Detect which cell encompasses the target text, then output its (X, Y) center coordinate. 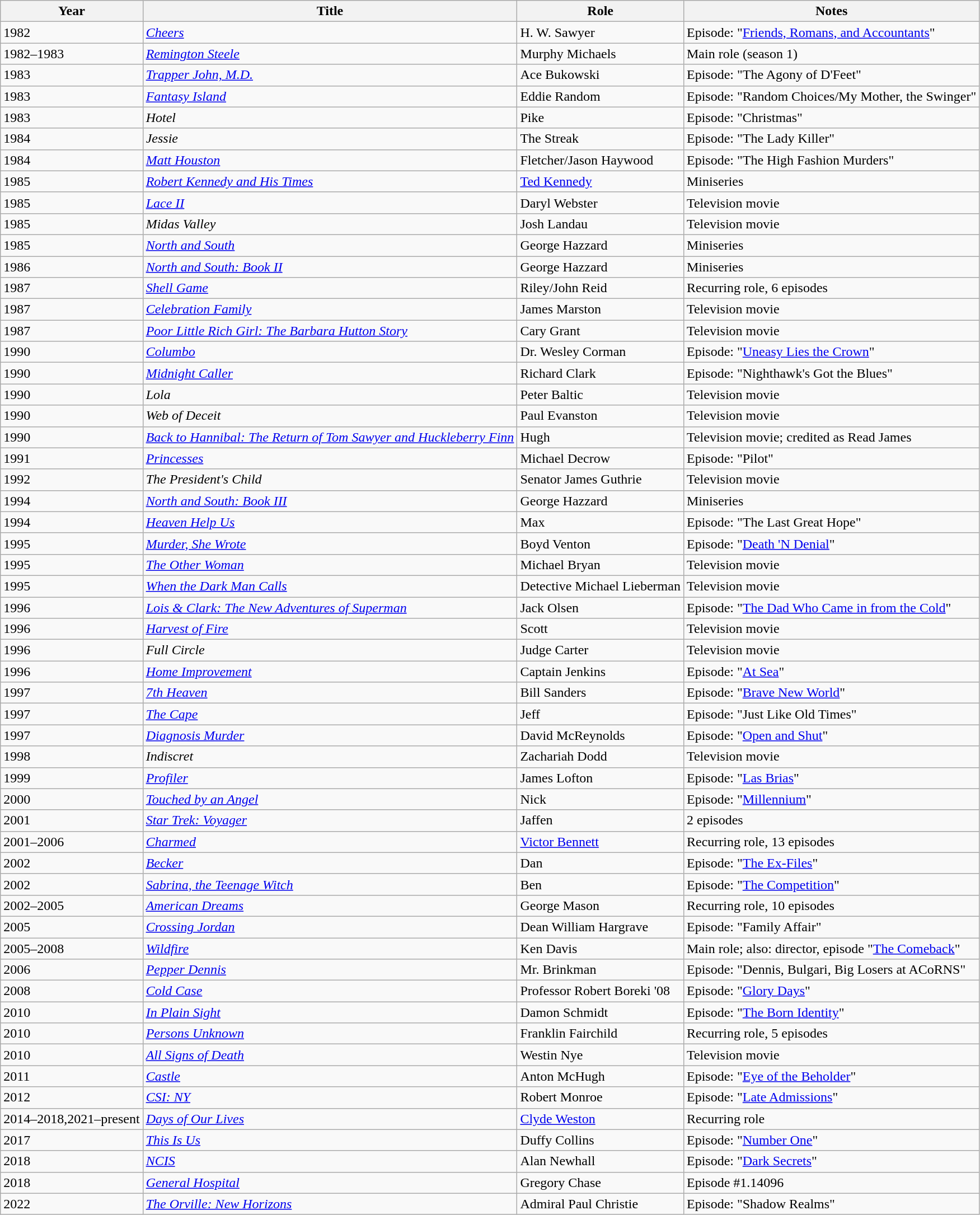
Poor Little Rich Girl: The Barbara Hutton Story (330, 331)
Fantasy Island (330, 96)
Episode: "Just Like Old Times" (831, 714)
Profiler (330, 778)
NCIS (330, 1161)
Dan (601, 863)
Episode #1.14096 (831, 1183)
Episode: "Friends, Romans, and Accountants" (831, 32)
Riley/John Reid (601, 288)
1991 (72, 458)
2012 (72, 1097)
Eddie Random (601, 96)
Episode: "Uneasy Lies the Crown" (831, 352)
Ben (601, 884)
Jessie (330, 139)
Detective Michael Lieberman (601, 586)
Robert Monroe (601, 1097)
Ace Bukowski (601, 75)
2001 (72, 820)
1999 (72, 778)
Episode: "Glory Days" (831, 991)
Episode: "The Competition" (831, 884)
Pike (601, 118)
Cheers (330, 32)
Wildfire (330, 949)
Episode: "The Last Great Hope" (831, 522)
Recurring role, 10 episodes (831, 906)
Murphy Michaels (601, 54)
North and South (330, 245)
Professor Robert Boreki '08 (601, 991)
Episode: "Random Choices/My Mother, the Swinger" (831, 96)
Main role (season 1) (831, 54)
Shell Game (330, 288)
Josh Landau (601, 224)
Robert Kennedy and His Times (330, 181)
Midas Valley (330, 224)
Episode: "At Sea" (831, 672)
Clyde Weston (601, 1119)
Main role; also: director, episode "The Comeback" (831, 949)
Princesses (330, 458)
Recurring role, 13 episodes (831, 842)
Captain Jenkins (601, 672)
Recurring role, 5 episodes (831, 1034)
Lace II (330, 203)
1982–1983 (72, 54)
Episode: "Millennium" (831, 799)
Episode: "Christmas" (831, 118)
American Dreams (330, 906)
Max (601, 522)
Harvest of Fire (330, 629)
Charmed (330, 842)
Duffy Collins (601, 1140)
Episode: "Eye of the Beholder" (831, 1076)
Matt Houston (330, 160)
Alan Newhall (601, 1161)
Episode: "The Lady Killer" (831, 139)
Castle (330, 1076)
Murder, She Wrote (330, 543)
1998 (72, 757)
Becker (330, 863)
North and South: Book II (330, 267)
2002–2005 (72, 906)
Victor Bennett (601, 842)
Cold Case (330, 991)
Recurring role, 6 episodes (831, 288)
Heaven Help Us (330, 522)
Scott (601, 629)
Crossing Jordan (330, 927)
Paul Evanston (601, 416)
The Orville: New Horizons (330, 1204)
Peter Baltic (601, 395)
Sabrina, the Teenage Witch (330, 884)
Notes (831, 11)
Jaffen (601, 820)
All Signs of Death (330, 1055)
Franklin Fairchild (601, 1034)
Michael Bryan (601, 565)
Episode: "Open and Shut" (831, 735)
2008 (72, 991)
Episode: "The High Fashion Murders" (831, 160)
Pepper Dennis (330, 970)
Trapper John, M.D. (330, 75)
Jack Olsen (601, 607)
The Other Woman (330, 565)
2005 (72, 927)
2017 (72, 1140)
Ken Davis (601, 949)
Title (330, 11)
Episode: "The Agony of D'Feet" (831, 75)
Hugh (601, 437)
Westin Nye (601, 1055)
This Is Us (330, 1140)
Boyd Venton (601, 543)
Star Trek: Voyager (330, 820)
Days of Our Lives (330, 1119)
Episode: "Nighthawk's Got the Blues" (831, 373)
Mr. Brinkman (601, 970)
Dean William Hargrave (601, 927)
Nick (601, 799)
James Lofton (601, 778)
Anton McHugh (601, 1076)
Back to Hannibal: The Return of Tom Sawyer and Huckleberry Finn (330, 437)
Episode: "Death 'N Denial" (831, 543)
Judge Carter (601, 650)
In Plain Sight (330, 1012)
2006 (72, 970)
Indiscret (330, 757)
Role (601, 11)
2011 (72, 1076)
Episode: "Dennis, Bulgari, Big Losers at ACoRNS" (831, 970)
Episode: "The Dad Who Came in from the Cold" (831, 607)
Recurring role (831, 1119)
Hotel (330, 118)
Jeff (601, 714)
Fletcher/Jason Haywood (601, 160)
Gregory Chase (601, 1183)
1982 (72, 32)
Richard Clark (601, 373)
Dr. Wesley Corman (601, 352)
Episode: "Number One" (831, 1140)
2022 (72, 1204)
2001–2006 (72, 842)
The President's Child (330, 480)
Episode: "Las Brias" (831, 778)
CSI: NY (330, 1097)
Episode: "Shadow Realms" (831, 1204)
Lola (330, 395)
David McReynolds (601, 735)
The Streak (601, 139)
Episode: "The Born Identity" (831, 1012)
Persons Unknown (330, 1034)
James Marston (601, 309)
2014–2018,2021–present (72, 1119)
Remington Steele (330, 54)
Episode: "Brave New World" (831, 693)
George Mason (601, 906)
Episode: "Family Affair" (831, 927)
2005–2008 (72, 949)
2000 (72, 799)
Episode: "Dark Secrets" (831, 1161)
Bill Sanders (601, 693)
Admiral Paul Christie (601, 1204)
Zachariah Dodd (601, 757)
Daryl Webster (601, 203)
Celebration Family (330, 309)
2 episodes (831, 820)
Ted Kennedy (601, 181)
Home Improvement (330, 672)
Cary Grant (601, 331)
1992 (72, 480)
North and South: Book III (330, 501)
Touched by an Angel (330, 799)
7th Heaven (330, 693)
H. W. Sawyer (601, 32)
Damon Schmidt (601, 1012)
Full Circle (330, 650)
Year (72, 11)
Michael Decrow (601, 458)
Midnight Caller (330, 373)
1986 (72, 267)
Senator James Guthrie (601, 480)
When the Dark Man Calls (330, 586)
The Cape (330, 714)
General Hospital (330, 1183)
Episode: "Late Admissions" (831, 1097)
Columbo (330, 352)
Television movie; credited as Read James (831, 437)
Episode: "Pilot" (831, 458)
Lois & Clark: The New Adventures of Superman (330, 607)
Diagnosis Murder (330, 735)
Episode: "The Ex-Files" (831, 863)
Web of Deceit (330, 416)
